Identify which cell holds the provided text, then report its [x, y] central coordinate. 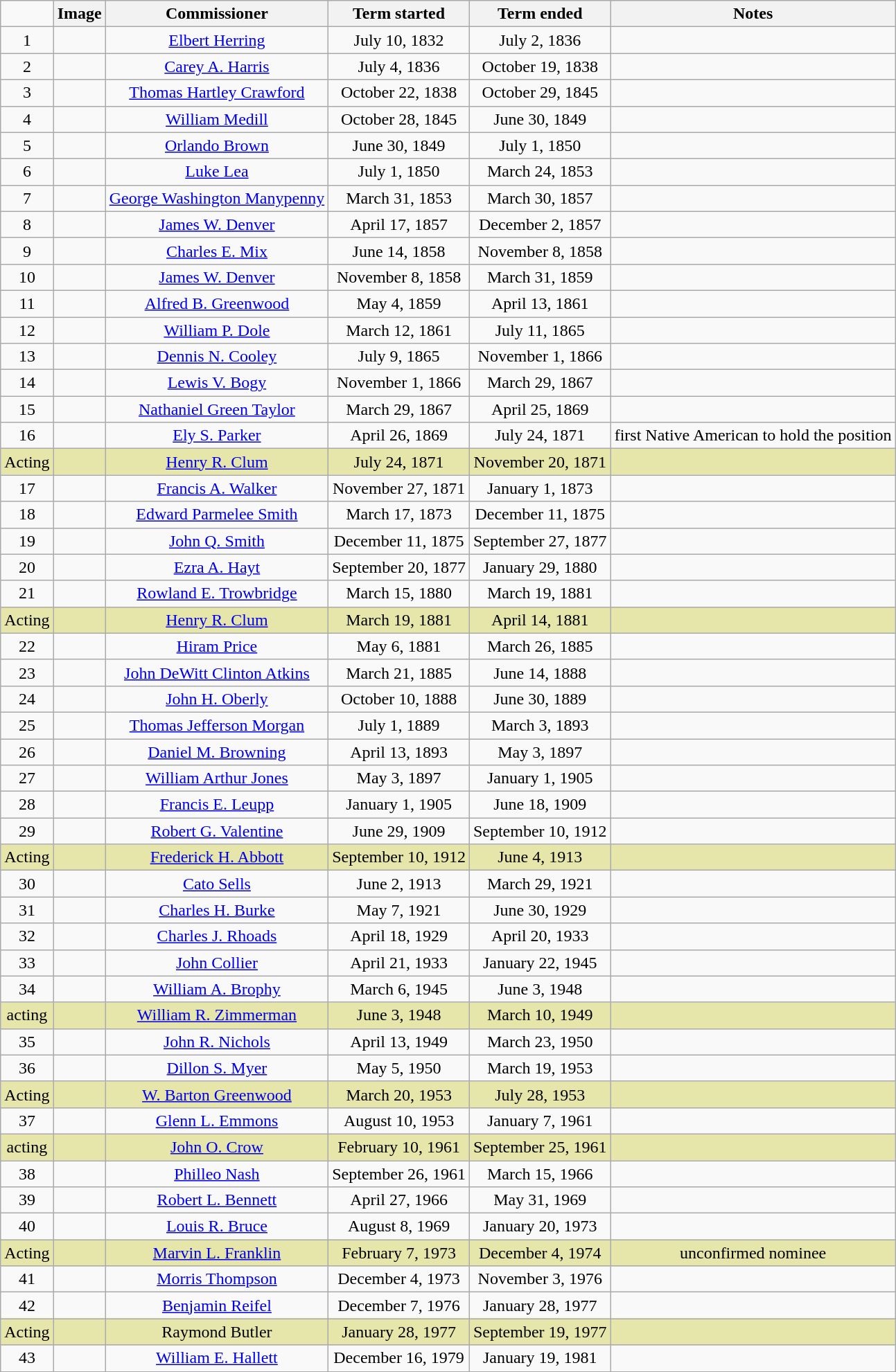
20 [27, 567]
Lewis V. Bogy [217, 383]
March 31, 1853 [399, 198]
Raymond Butler [217, 1332]
Louis R. Bruce [217, 1227]
July 9, 1865 [399, 357]
January 7, 1961 [540, 1121]
29 [27, 831]
37 [27, 1121]
Hiram Price [217, 646]
July 4, 1836 [399, 66]
Charles H. Burke [217, 910]
March 17, 1873 [399, 515]
Robert L. Bennett [217, 1200]
April 20, 1933 [540, 936]
September 27, 1877 [540, 541]
June 29, 1909 [399, 831]
May 5, 1950 [399, 1068]
40 [27, 1227]
4 [27, 119]
2 [27, 66]
October 10, 1888 [399, 699]
John O. Crow [217, 1147]
March 30, 1857 [540, 198]
December 16, 1979 [399, 1358]
10 [27, 277]
September 25, 1961 [540, 1147]
Charles E. Mix [217, 251]
April 13, 1861 [540, 303]
March 19, 1953 [540, 1068]
15 [27, 409]
May 7, 1921 [399, 910]
6 [27, 172]
unconfirmed nominee [753, 1253]
19 [27, 541]
March 12, 1861 [399, 330]
May 6, 1881 [399, 646]
13 [27, 357]
3 [27, 93]
September 20, 1877 [399, 567]
Orlando Brown [217, 145]
12 [27, 330]
Thomas Hartley Crawford [217, 93]
July 2, 1836 [540, 40]
Daniel M. Browning [217, 751]
January 22, 1945 [540, 963]
April 21, 1933 [399, 963]
30 [27, 884]
William P. Dole [217, 330]
April 13, 1949 [399, 1042]
Glenn L. Emmons [217, 1121]
August 8, 1969 [399, 1227]
Dennis N. Cooley [217, 357]
23 [27, 672]
24 [27, 699]
July 28, 1953 [540, 1094]
1 [27, 40]
Francis A. Walker [217, 488]
Elbert Herring [217, 40]
April 26, 1869 [399, 436]
October 29, 1845 [540, 93]
June 4, 1913 [540, 857]
18 [27, 515]
36 [27, 1068]
Carey A. Harris [217, 66]
25 [27, 725]
April 17, 1857 [399, 224]
July 11, 1865 [540, 330]
Marvin L. Franklin [217, 1253]
Thomas Jefferson Morgan [217, 725]
March 3, 1893 [540, 725]
27 [27, 778]
December 7, 1976 [399, 1306]
32 [27, 936]
35 [27, 1042]
September 19, 1977 [540, 1332]
11 [27, 303]
November 27, 1871 [399, 488]
August 10, 1953 [399, 1121]
John H. Oberly [217, 699]
9 [27, 251]
March 23, 1950 [540, 1042]
38 [27, 1174]
February 10, 1961 [399, 1147]
Morris Thompson [217, 1279]
Rowland E. Trowbridge [217, 594]
41 [27, 1279]
Commissioner [217, 14]
Cato Sells [217, 884]
John Collier [217, 963]
33 [27, 963]
June 18, 1909 [540, 805]
17 [27, 488]
November 3, 1976 [540, 1279]
January 20, 1973 [540, 1227]
February 7, 1973 [399, 1253]
January 19, 1981 [540, 1358]
June 2, 1913 [399, 884]
March 10, 1949 [540, 1015]
March 21, 1885 [399, 672]
Alfred B. Greenwood [217, 303]
October 19, 1838 [540, 66]
Robert G. Valentine [217, 831]
John DeWitt Clinton Atkins [217, 672]
42 [27, 1306]
January 29, 1880 [540, 567]
31 [27, 910]
22 [27, 646]
Ely S. Parker [217, 436]
William A. Brophy [217, 989]
34 [27, 989]
43 [27, 1358]
October 28, 1845 [399, 119]
7 [27, 198]
Term ended [540, 14]
William Arthur Jones [217, 778]
March 20, 1953 [399, 1094]
Image [79, 14]
December 4, 1973 [399, 1279]
14 [27, 383]
Francis E. Leupp [217, 805]
Nathaniel Green Taylor [217, 409]
January 1, 1873 [540, 488]
March 31, 1859 [540, 277]
26 [27, 751]
April 18, 1929 [399, 936]
April 25, 1869 [540, 409]
June 30, 1889 [540, 699]
8 [27, 224]
March 6, 1945 [399, 989]
September 26, 1961 [399, 1174]
George Washington Manypenny [217, 198]
John Q. Smith [217, 541]
first Native American to hold the position [753, 436]
October 22, 1838 [399, 93]
16 [27, 436]
Charles J. Rhoads [217, 936]
W. Barton Greenwood [217, 1094]
June 14, 1858 [399, 251]
William Medill [217, 119]
Benjamin Reifel [217, 1306]
William E. Hallett [217, 1358]
March 29, 1921 [540, 884]
Notes [753, 14]
July 1, 1889 [399, 725]
November 20, 1871 [540, 462]
March 15, 1880 [399, 594]
April 14, 1881 [540, 620]
Dillon S. Myer [217, 1068]
Ezra A. Hayt [217, 567]
June 14, 1888 [540, 672]
April 27, 1966 [399, 1200]
Philleo Nash [217, 1174]
May 31, 1969 [540, 1200]
28 [27, 805]
May 4, 1859 [399, 303]
5 [27, 145]
December 4, 1974 [540, 1253]
June 30, 1929 [540, 910]
Frederick H. Abbott [217, 857]
Luke Lea [217, 172]
December 2, 1857 [540, 224]
March 15, 1966 [540, 1174]
March 26, 1885 [540, 646]
Edward Parmelee Smith [217, 515]
39 [27, 1200]
21 [27, 594]
March 24, 1853 [540, 172]
April 13, 1893 [399, 751]
John R. Nichols [217, 1042]
July 10, 1832 [399, 40]
Term started [399, 14]
William R. Zimmerman [217, 1015]
